Find where the given text appears and provide that cell's center as (X, Y) coordinate. 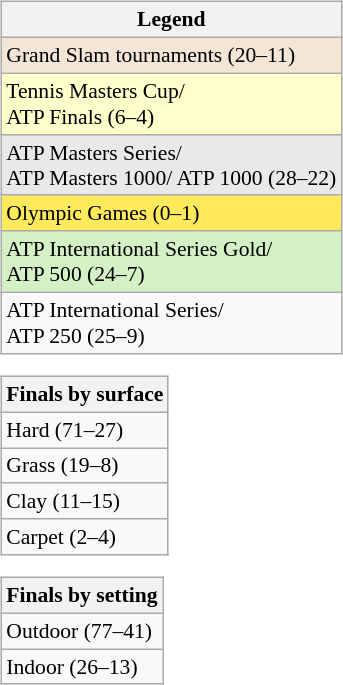
Hard (71–27) (84, 430)
Tennis Masters Cup/ ATP Finals (6–4) (171, 104)
ATP International Series Gold/ ATP 500 (24–7) (171, 262)
Legend (171, 20)
Clay (11–15) (84, 501)
Grass (19–8) (84, 466)
Indoor (26–13) (82, 667)
Carpet (2–4) (84, 537)
Finals by surface (84, 394)
Grand Slam tournaments (20–11) (171, 55)
Finals by setting (82, 596)
Outdoor (77–41) (82, 631)
Olympic Games (0–1) (171, 213)
ATP Masters Series/ ATP Masters 1000/ ATP 1000 (28–22) (171, 164)
ATP International Series/ ATP 250 (25–9) (171, 322)
